Provide the (X, Y) coordinate of the cell's center where the given text is located.  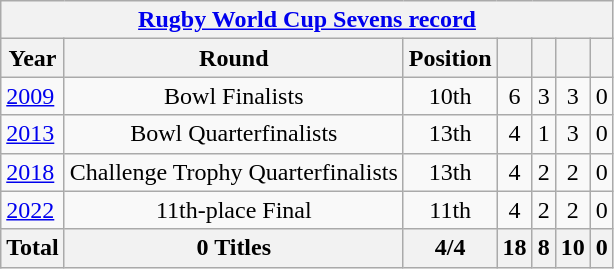
18 (514, 248)
2022 (33, 210)
Bowl Quarterfinalists (234, 134)
6 (514, 96)
0 Titles (234, 248)
2009 (33, 96)
10 (572, 248)
4/4 (450, 248)
Rugby World Cup Sevens record (308, 20)
2013 (33, 134)
Challenge Trophy Quarterfinalists (234, 172)
1 (544, 134)
Round (234, 58)
Bowl Finalists (234, 96)
10th (450, 96)
Total (33, 248)
2018 (33, 172)
Year (33, 58)
11th (450, 210)
11th-place Final (234, 210)
Position (450, 58)
8 (544, 248)
